Detect which cell encompasses the target text, then output its (X, Y) center coordinate. 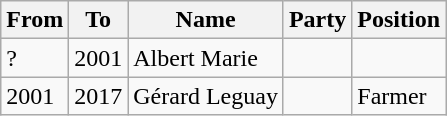
Name (206, 20)
From (35, 20)
2017 (98, 96)
Farmer (399, 96)
Party (317, 20)
? (35, 58)
Position (399, 20)
To (98, 20)
Albert Marie (206, 58)
Gérard Leguay (206, 96)
